Return [x, y] of the center of cell containing provided text 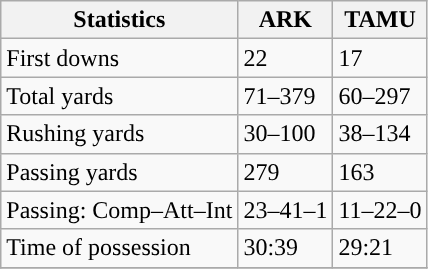
279 [286, 172]
30:39 [286, 248]
Statistics [120, 20]
Passing yards [120, 172]
ARK [286, 20]
17 [380, 58]
23–41–1 [286, 210]
Total yards [120, 96]
30–100 [286, 134]
163 [380, 172]
38–134 [380, 134]
Time of possession [120, 248]
11–22–0 [380, 210]
Passing: Comp–Att–Int [120, 210]
29:21 [380, 248]
60–297 [380, 96]
71–379 [286, 96]
22 [286, 58]
First downs [120, 58]
TAMU [380, 20]
Rushing yards [120, 134]
